Capture the cell that displays the provided text and extract its [X, Y] central coordinate. 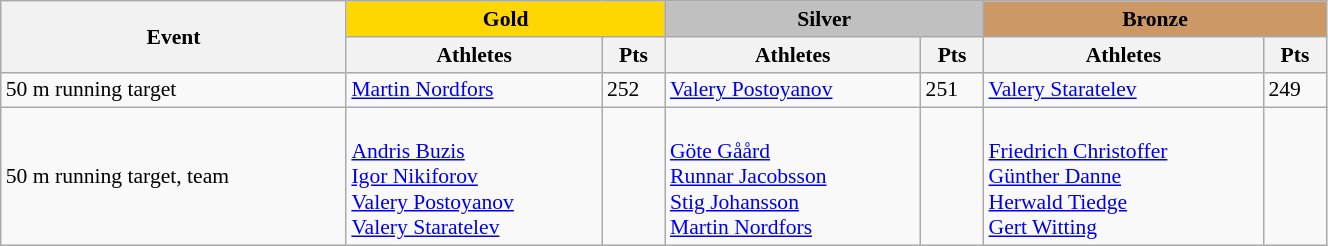
Valery Postoyanov [793, 90]
Martin Nordfors [474, 90]
50 m running target [174, 90]
Valery Staratelev [1124, 90]
Event [174, 36]
Göte GåårdRunnar JacobssonStig JohanssonMartin Nordfors [793, 177]
252 [634, 90]
249 [1294, 90]
Andris BuzisIgor NikiforovValery PostoyanovValery Staratelev [474, 177]
Silver [824, 19]
Gold [506, 19]
251 [952, 90]
Friedrich ChristofferGünther DanneHerwald TiedgeGert Witting [1124, 177]
50 m running target, team [174, 177]
Bronze [1156, 19]
